Determine the [X, Y] coordinate at the center of the cell enclosing the given text.  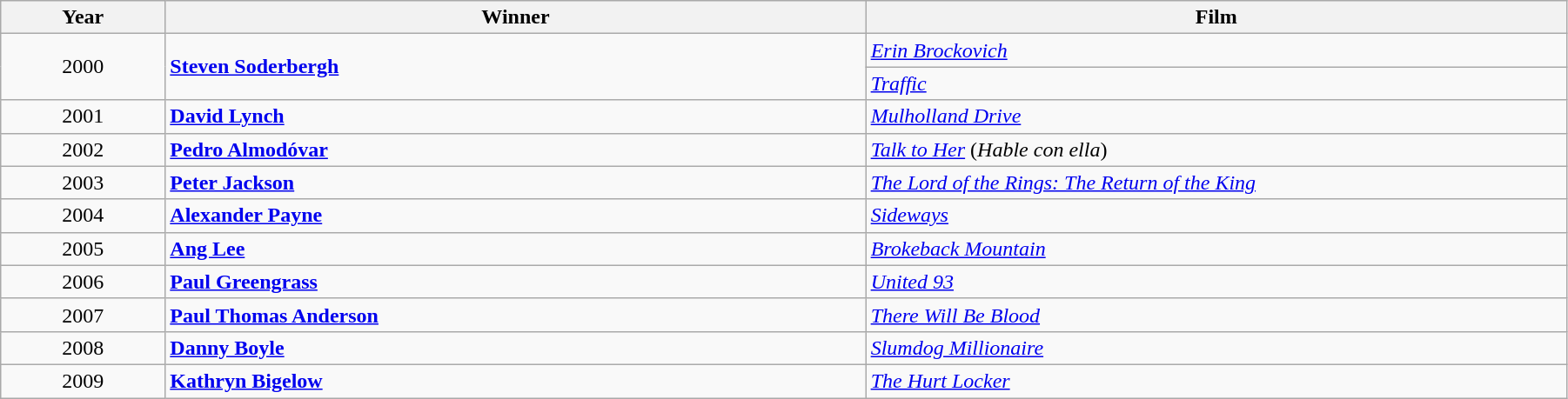
Pedro Almodóvar [515, 150]
Danny Boyle [515, 348]
2003 [84, 183]
2006 [84, 282]
Winner [515, 17]
2008 [84, 348]
Film [1216, 17]
Paul Thomas Anderson [515, 315]
Year [84, 17]
United 93 [1216, 282]
Talk to Her (Hable con ella) [1216, 150]
2000 [84, 67]
2009 [84, 381]
2004 [84, 216]
Peter Jackson [515, 183]
Ang Lee [515, 249]
2007 [84, 315]
Paul Greengrass [515, 282]
Kathryn Bigelow [515, 381]
Steven Soderbergh [515, 67]
There Will Be Blood [1216, 315]
Sideways [1216, 216]
2005 [84, 249]
2002 [84, 150]
Traffic [1216, 83]
Mulholland Drive [1216, 116]
Slumdog Millionaire [1216, 348]
Brokeback Mountain [1216, 249]
2001 [84, 116]
Alexander Payne [515, 216]
Erin Brockovich [1216, 50]
The Hurt Locker [1216, 381]
David Lynch [515, 116]
The Lord of the Rings: The Return of the King [1216, 183]
